For the text-containing cell, return its midpoint in (X, Y) coordinate format. 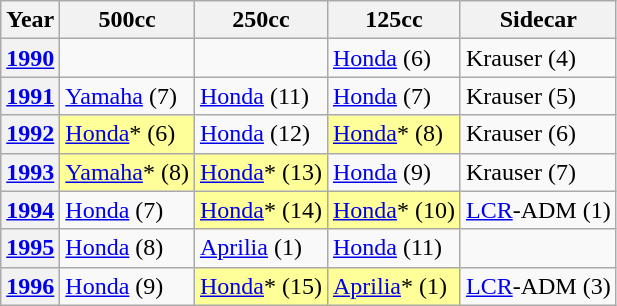
Year (30, 20)
125cc (394, 20)
Honda (12) (260, 134)
Aprilia* (1) (394, 286)
Aprilia (1) (260, 248)
Honda* (6) (128, 134)
Honda* (14) (260, 210)
1995 (30, 248)
Honda (8) (128, 248)
Honda (6) (394, 58)
1994 (30, 210)
1993 (30, 172)
Yamaha* (8) (128, 172)
Yamaha (7) (128, 96)
Krauser (4) (538, 58)
Sidecar (538, 20)
1996 (30, 286)
Krauser (6) (538, 134)
Honda* (8) (394, 134)
Honda* (10) (394, 210)
LCR-ADM (1) (538, 210)
1992 (30, 134)
LCR-ADM (3) (538, 286)
500cc (128, 20)
Honda* (13) (260, 172)
Krauser (5) (538, 96)
1991 (30, 96)
1990 (30, 58)
Krauser (7) (538, 172)
250cc (260, 20)
Honda* (15) (260, 286)
